Capture the cell that displays the provided text and extract its (X, Y) central coordinate. 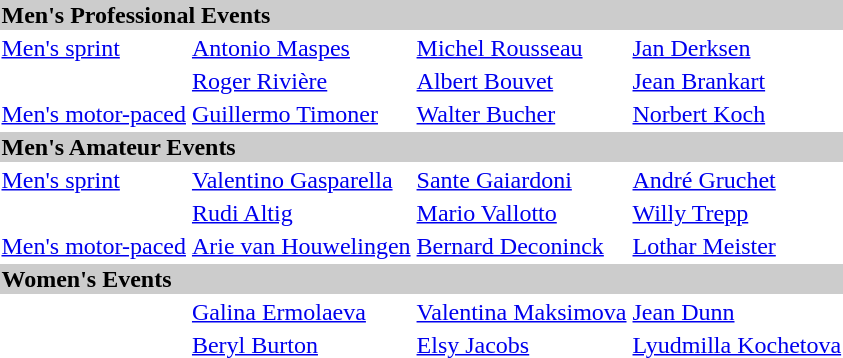
Sante Gaiardoni (522, 180)
André Gruchet (737, 180)
Albert Bouvet (522, 81)
Michel Rousseau (522, 48)
Jean Dunn (737, 312)
Rudi Altig (301, 213)
Mario Vallotto (522, 213)
Guillermo Timoner (301, 114)
Jean Brankart (737, 81)
Women's Events (422, 279)
Men's Professional Events (422, 15)
Lothar Meister (737, 246)
Arie van Houwelingen (301, 246)
Valentino Gasparella (301, 180)
Valentina Maksimova (522, 312)
Galina Ermolaeva (301, 312)
Antonio Maspes (301, 48)
Willy Trepp (737, 213)
Bernard Deconinck (522, 246)
Men's Amateur Events (422, 147)
Walter Bucher (522, 114)
Norbert Koch (737, 114)
Jan Derksen (737, 48)
Roger Rivière (301, 81)
